For the text-containing cell, return its midpoint in (x, y) coordinate format. 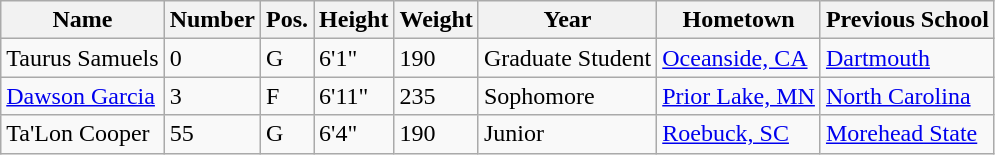
6'11" (354, 96)
Ta'Lon Cooper (82, 134)
6'4" (354, 134)
Weight (436, 20)
Morehead State (907, 134)
Year (567, 20)
Junior (567, 134)
Name (82, 20)
Hometown (739, 20)
Number (212, 20)
235 (436, 96)
North Carolina (907, 96)
6'1" (354, 58)
Dartmouth (907, 58)
F (288, 96)
Height (354, 20)
Roebuck, SC (739, 134)
Sophomore (567, 96)
Graduate Student (567, 58)
55 (212, 134)
Pos. (288, 20)
Oceanside, CA (739, 58)
Taurus Samuels (82, 58)
Prior Lake, MN (739, 96)
Dawson Garcia (82, 96)
Previous School (907, 20)
0 (212, 58)
3 (212, 96)
